Search for the cell housing the specified text and yield its (X, Y) center coordinate. 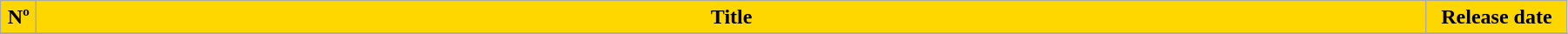
Title (732, 17)
Nº (19, 17)
Release date (1497, 17)
